Provide the (X, Y) coordinate of the cell's center where the given text is located.  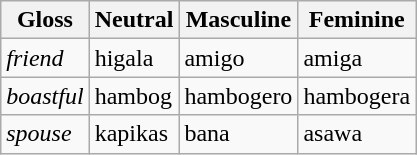
spouse (45, 134)
boastful (45, 96)
Neutral (134, 20)
bana (238, 134)
asawa (357, 134)
kapikas (134, 134)
hambogero (238, 96)
Feminine (357, 20)
Gloss (45, 20)
friend (45, 58)
hambogera (357, 96)
higala (134, 58)
amigo (238, 58)
amiga (357, 58)
Masculine (238, 20)
hambog (134, 96)
